Find where the given text appears and provide that cell's center as [X, Y] coordinate. 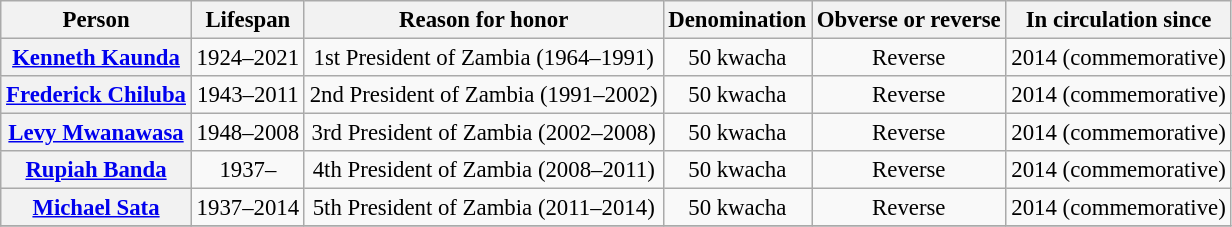
Person [96, 20]
Michael Sata [96, 208]
1943–2011 [248, 95]
1948–2008 [248, 133]
In circulation since [1118, 20]
2nd President of Zambia (1991–2002) [484, 95]
3rd President of Zambia (2002–2008) [484, 133]
Rupiah Banda [96, 170]
Obverse or reverse [909, 20]
1924–2021 [248, 58]
1st President of Zambia (1964–1991) [484, 58]
Levy Mwanawasa [96, 133]
4th President of Zambia (2008–2011) [484, 170]
1937– [248, 170]
Denomination [738, 20]
Lifespan [248, 20]
Kenneth Kaunda [96, 58]
1937–2014 [248, 208]
5th President of Zambia (2011–2014) [484, 208]
Reason for honor [484, 20]
Frederick Chiluba [96, 95]
